Pinpoint the cell where the given text exists, returning its [X, Y] midpoint coordinate. 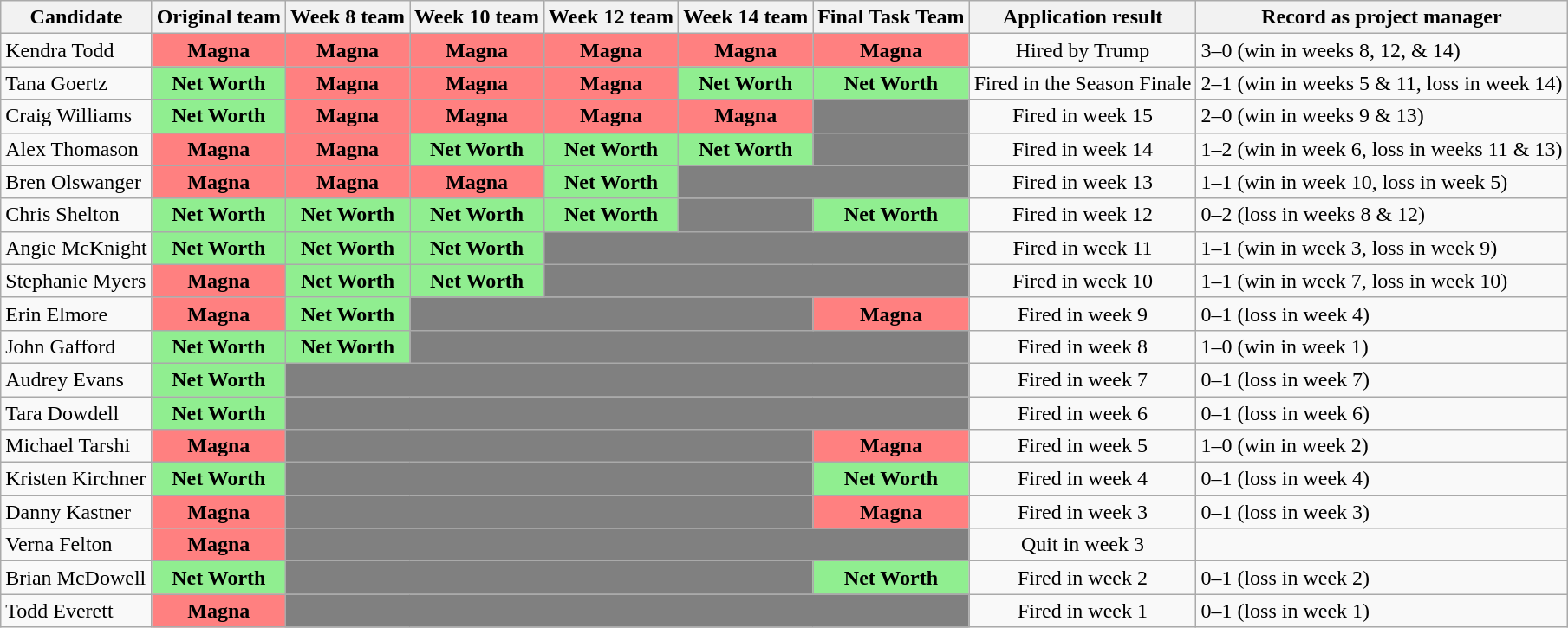
Week 8 team [348, 17]
Fired in week 11 [1083, 248]
Alex Thomason [76, 149]
Fired in week 7 [1083, 379]
Stephanie Myers [76, 281]
Todd Everett [76, 611]
Fired in week 12 [1083, 215]
Week 10 team [477, 17]
1–2 (win in week 6, loss in weeks 11 & 13) [1382, 149]
Tana Goertz [76, 83]
Fired in week 8 [1083, 346]
Fired in week 15 [1083, 116]
Week 12 team [612, 17]
3–0 (win in weeks 8, 12, & 14) [1382, 50]
Fired in week 10 [1083, 281]
Fired in week 5 [1083, 446]
2–1 (win in weeks 5 & 11, loss in week 14) [1382, 83]
Kristen Kirchner [76, 479]
1–0 (win in week 2) [1382, 446]
1–1 (win in week 10, loss in week 5) [1382, 182]
Candidate [76, 17]
Audrey Evans [76, 379]
Hired by Trump [1083, 50]
Craig Williams [76, 116]
Application result [1083, 17]
0–1 (loss in week 1) [1382, 611]
2–0 (win in weeks 9 & 13) [1382, 116]
Fired in the Season Finale [1083, 83]
0–1 (loss in week 7) [1382, 379]
Fired in week 14 [1083, 149]
Angie McKnight [76, 248]
Kendra Todd [76, 50]
Quit in week 3 [1083, 545]
Fired in week 1 [1083, 611]
Brian McDowell [76, 578]
Fired in week 9 [1083, 314]
0–1 (loss in week 2) [1382, 578]
0–2 (loss in weeks 8 & 12) [1382, 215]
0–1 (loss in week 6) [1382, 413]
Final Task Team [891, 17]
1–1 (win in week 7, loss in week 10) [1382, 281]
Erin Elmore [76, 314]
0–1 (loss in week 3) [1382, 512]
Tara Dowdell [76, 413]
1–0 (win in week 1) [1382, 346]
Fired in week 4 [1083, 479]
Original team [218, 17]
Record as project manager [1382, 17]
Fired in week 6 [1083, 413]
1–1 (win in week 3, loss in week 9) [1382, 248]
Fired in week 2 [1083, 578]
Fired in week 3 [1083, 512]
Bren Olswanger [76, 182]
John Gafford [76, 346]
Week 14 team [745, 17]
Chris Shelton [76, 215]
Michael Tarshi [76, 446]
Danny Kastner [76, 512]
Verna Felton [76, 545]
Fired in week 13 [1083, 182]
